Pinpoint the cell where the given text exists, returning its (X, Y) midpoint coordinate. 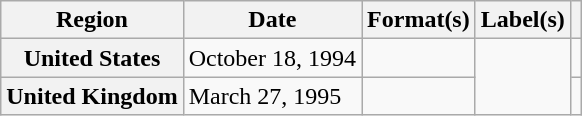
Region (92, 20)
United States (92, 58)
Label(s) (522, 20)
Format(s) (419, 20)
October 18, 1994 (272, 58)
Date (272, 20)
March 27, 1995 (272, 96)
United Kingdom (92, 96)
